Extract the (X, Y) coordinate from the center of the cell holding the provided text.  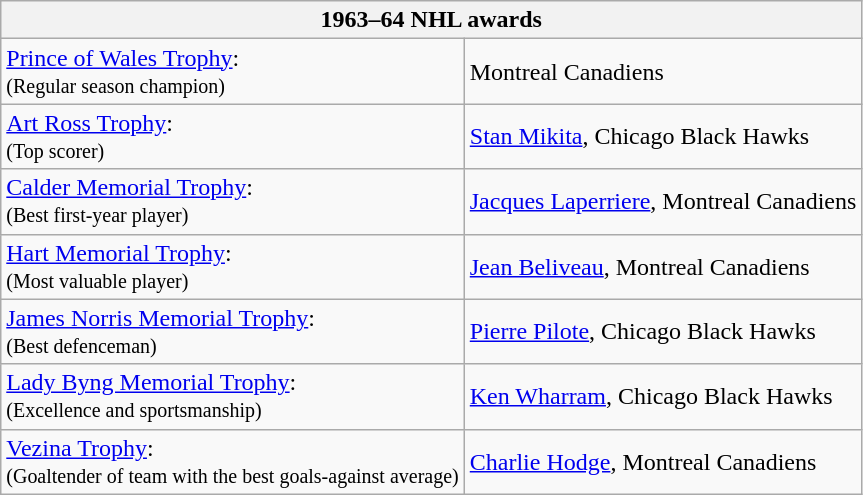
Charlie Hodge, Montreal Canadiens (663, 462)
Ken Wharram, Chicago Black Hawks (663, 396)
1963–64 NHL awards (432, 20)
Calder Memorial Trophy:(Best first-year player) (233, 202)
James Norris Memorial Trophy:(Best defenceman) (233, 332)
Hart Memorial Trophy:(Most valuable player) (233, 266)
Jean Beliveau, Montreal Canadiens (663, 266)
Jacques Laperriere, Montreal Canadiens (663, 202)
Stan Mikita, Chicago Black Hawks (663, 136)
Vezina Trophy:(Goaltender of team with the best goals-against average) (233, 462)
Montreal Canadiens (663, 72)
Prince of Wales Trophy:(Regular season champion) (233, 72)
Lady Byng Memorial Trophy:(Excellence and sportsmanship) (233, 396)
Art Ross Trophy:(Top scorer) (233, 136)
Pierre Pilote, Chicago Black Hawks (663, 332)
